Locate the cell with the specified text and output its [x, y] center coordinate. 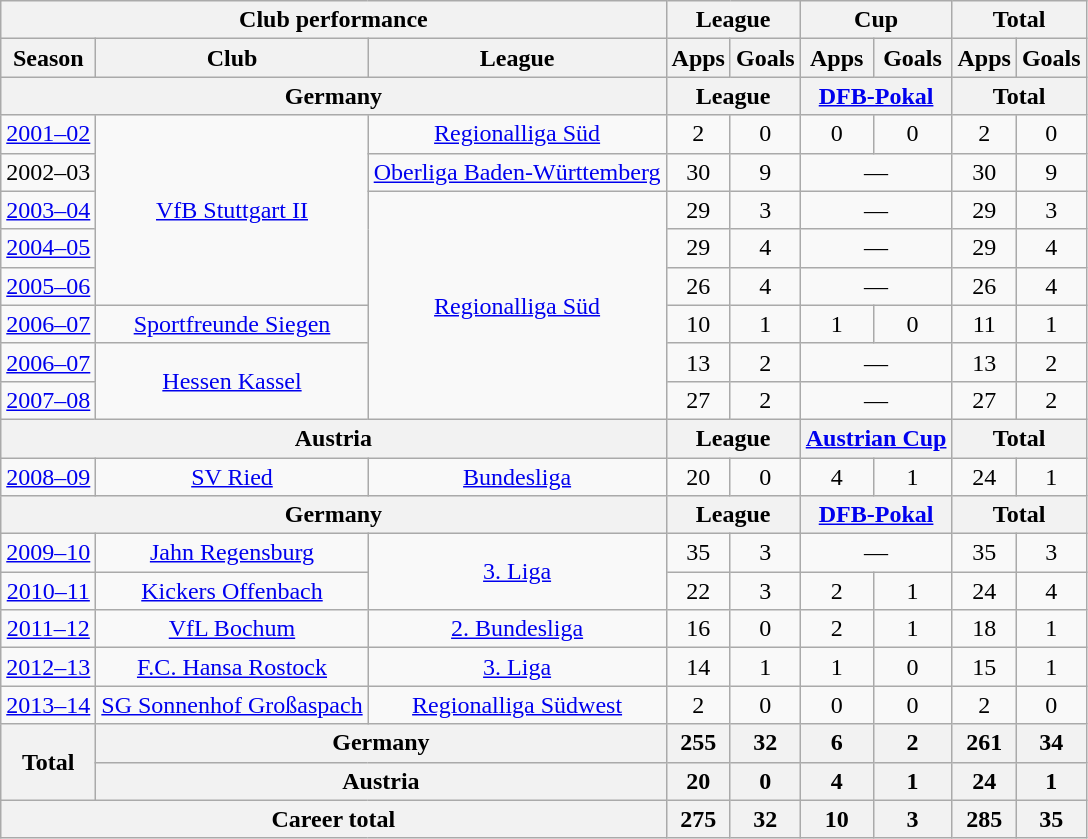
2013–14 [48, 705]
Career total [334, 819]
2011–12 [48, 629]
2007–08 [48, 400]
Hessen Kassel [232, 381]
VfB Stuttgart II [232, 210]
14 [698, 667]
Club [232, 58]
Austrian Cup [876, 438]
Sportfreunde Siegen [232, 324]
SG Sonnenhof Großaspach [232, 705]
Regionalliga Südwest [517, 705]
261 [984, 743]
255 [698, 743]
285 [984, 819]
2005–06 [48, 286]
2004–05 [48, 248]
2001–02 [48, 134]
Oberliga Baden-Württemberg [517, 172]
F.C. Hansa Rostock [232, 667]
34 [1051, 743]
275 [698, 819]
Season [48, 58]
2012–13 [48, 667]
2010–11 [48, 591]
Club performance [334, 20]
18 [984, 629]
11 [984, 324]
2. Bundesliga [517, 629]
2002–03 [48, 172]
6 [836, 743]
Bundesliga [517, 477]
2009–10 [48, 553]
15 [984, 667]
SV Ried [232, 477]
2008–09 [48, 477]
Cup [876, 20]
2003–04 [48, 210]
Kickers Offenbach [232, 591]
22 [698, 591]
VfL Bochum [232, 629]
16 [698, 629]
Jahn Regensburg [232, 553]
